Search for the cell housing the specified text and yield its (X, Y) center coordinate. 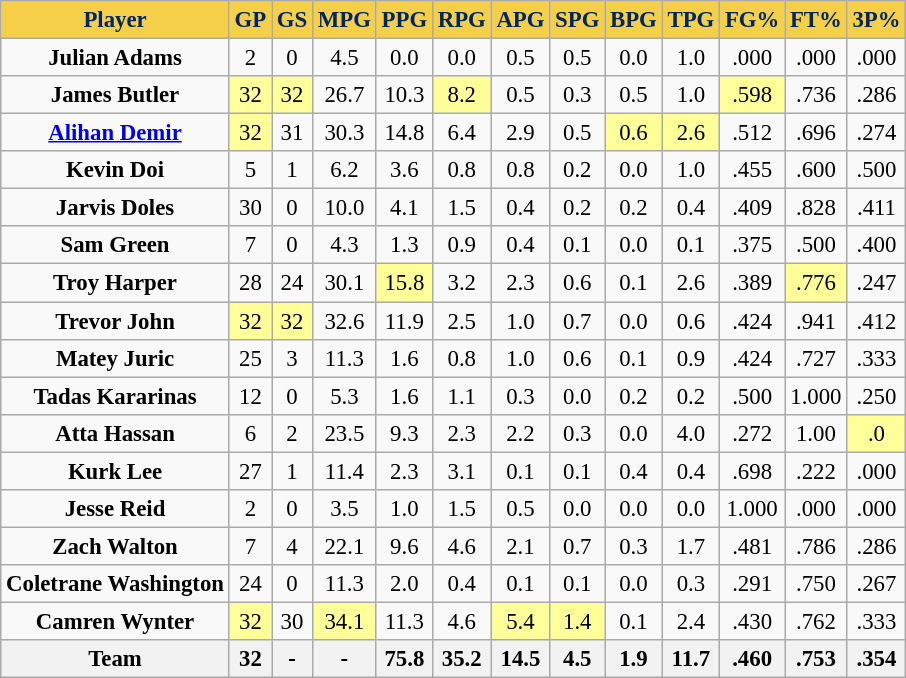
32.6 (345, 321)
2.2 (520, 433)
Camren Wynter (116, 621)
Julian Adams (116, 58)
22.1 (345, 546)
4 (292, 546)
4.3 (345, 245)
2.0 (404, 584)
.274 (876, 133)
26.7 (345, 95)
6.4 (462, 133)
GP (250, 20)
28 (250, 283)
.727 (816, 358)
MPG (345, 20)
3P% (876, 20)
.762 (816, 621)
3.5 (345, 509)
GS (292, 20)
2.1 (520, 546)
Troy Harper (116, 283)
2.9 (520, 133)
12 (250, 396)
.600 (816, 170)
Atta Hassan (116, 433)
14.5 (520, 659)
11.4 (345, 471)
RPG (462, 20)
75.8 (404, 659)
Player (116, 20)
FT% (816, 20)
23.5 (345, 433)
35.2 (462, 659)
FG% (752, 20)
.455 (752, 170)
6.2 (345, 170)
SPG (578, 20)
14.8 (404, 133)
1.7 (690, 546)
.512 (752, 133)
.412 (876, 321)
TPG (690, 20)
8.2 (462, 95)
Zach Walton (116, 546)
2.4 (690, 621)
1.9 (634, 659)
.267 (876, 584)
.786 (816, 546)
9.6 (404, 546)
.272 (752, 433)
30.1 (345, 283)
.0 (876, 433)
.430 (752, 621)
Kevin Doi (116, 170)
4.1 (404, 208)
.250 (876, 396)
.375 (752, 245)
5.4 (520, 621)
5.3 (345, 396)
Coletrane Washington (116, 584)
3 (292, 358)
3.2 (462, 283)
.354 (876, 659)
PPG (404, 20)
.776 (816, 283)
2.5 (462, 321)
.481 (752, 546)
Team (116, 659)
31 (292, 133)
3.6 (404, 170)
3.1 (462, 471)
34.1 (345, 621)
10.0 (345, 208)
James Butler (116, 95)
5 (250, 170)
.736 (816, 95)
.696 (816, 133)
4.0 (690, 433)
1.00 (816, 433)
30.3 (345, 133)
.222 (816, 471)
Sam Green (116, 245)
.753 (816, 659)
6 (250, 433)
Jesse Reid (116, 509)
15.8 (404, 283)
25 (250, 358)
.389 (752, 283)
11.7 (690, 659)
1.1 (462, 396)
Kurk Lee (116, 471)
.247 (876, 283)
.460 (752, 659)
Tadas Kararinas (116, 396)
.698 (752, 471)
10.3 (404, 95)
.598 (752, 95)
1.3 (404, 245)
.409 (752, 208)
Jarvis Doles (116, 208)
BPG (634, 20)
.291 (752, 584)
9.3 (404, 433)
.411 (876, 208)
.828 (816, 208)
.750 (816, 584)
Alihan Demir (116, 133)
Matey Juric (116, 358)
11.9 (404, 321)
1.4 (578, 621)
.400 (876, 245)
APG (520, 20)
27 (250, 471)
Trevor John (116, 321)
.941 (816, 321)
